Determine the (x, y) coordinate at the center of the cell enclosing the given text.  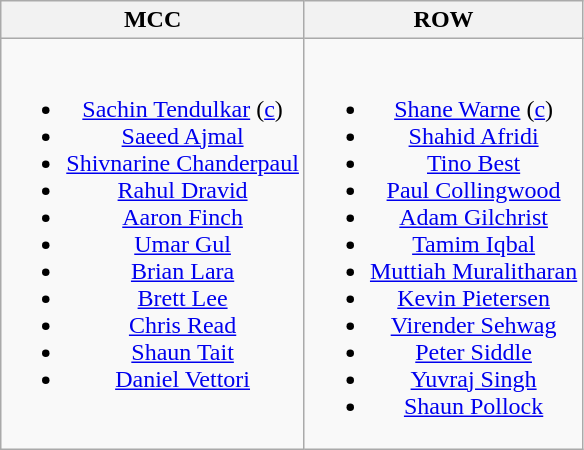
MCC (153, 20)
Sachin Tendulkar (c) Saeed Ajmal Shivnarine Chanderpaul Rahul Dravid Aaron Finch Umar Gul Brian Lara Brett Lee Chris Read Shaun Tait Daniel Vettori (153, 244)
ROW (443, 20)
